Scan for the cell matching the given text and deliver its (X, Y) coordinate at center. 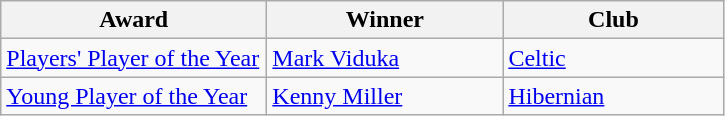
Hibernian (614, 96)
Mark Viduka (385, 58)
Celtic (614, 58)
Winner (385, 20)
Club (614, 20)
Players' Player of the Year (134, 58)
Award (134, 20)
Kenny Miller (385, 96)
Young Player of the Year (134, 96)
